Return the (x, y) coordinate for the center point of the cell that contains the specified text.  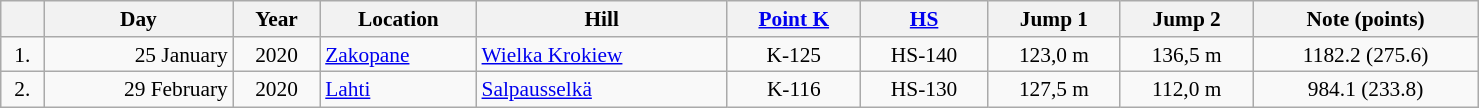
112,0 m (1186, 90)
25 January (138, 55)
HS-140 (924, 55)
127,5 m (1054, 90)
136,5 m (1186, 55)
HS-130 (924, 90)
Location (398, 19)
Wielka Krokiew (602, 55)
Hill (602, 19)
Jump 1 (1054, 19)
HS (924, 19)
Salpausselkä (602, 90)
Lahti (398, 90)
984.1 (233.8) (1366, 90)
1182.2 (275.6) (1366, 55)
Year (276, 19)
Day (138, 19)
29 February (138, 90)
K-125 (794, 55)
123,0 m (1054, 55)
Zakopane (398, 55)
Note (points) (1366, 19)
2. (22, 90)
Jump 2 (1186, 19)
Point K (794, 19)
K-116 (794, 90)
1. (22, 55)
